Pinpoint the cell where the given text exists, returning its (x, y) midpoint coordinate. 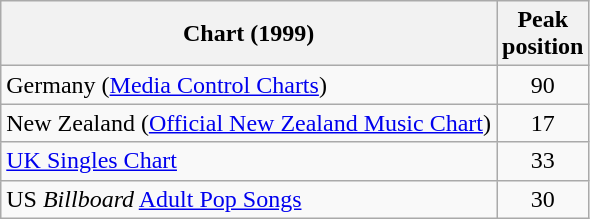
New Zealand (Official New Zealand Music Chart) (249, 123)
Chart (1999) (249, 34)
17 (543, 123)
US Billboard Adult Pop Songs (249, 199)
90 (543, 85)
UK Singles Chart (249, 161)
33 (543, 161)
Germany (Media Control Charts) (249, 85)
Peakposition (543, 34)
30 (543, 199)
